Pinpoint the cell where the given text exists, returning its [X, Y] midpoint coordinate. 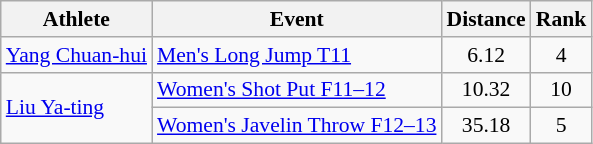
Distance [486, 19]
10 [562, 90]
Yang Chuan-hui [76, 55]
35.18 [486, 126]
Athlete [76, 19]
4 [562, 55]
Men's Long Jump T11 [296, 55]
10.32 [486, 90]
Women's Shot Put F11–12 [296, 90]
Liu Ya-ting [76, 108]
Event [296, 19]
Rank [562, 19]
Women's Javelin Throw F12–13 [296, 126]
5 [562, 126]
6.12 [486, 55]
